Identify which cell holds the provided text, then report its (x, y) central coordinate. 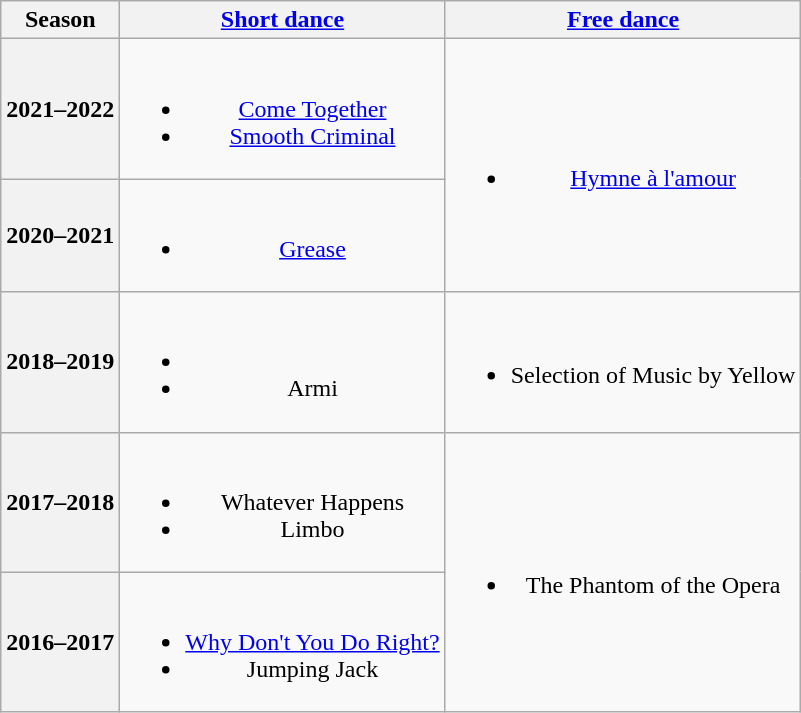
Come Together Smooth Criminal (282, 109)
Short dance (282, 20)
Hymne à l'amour (623, 166)
The Phantom of the Opera (623, 572)
2020–2021 (60, 236)
Free dance (623, 20)
Season (60, 20)
2021–2022 (60, 109)
Why Don't You Do Right?Jumping Jack (282, 642)
2016–2017 (60, 642)
2018–2019 (60, 362)
Whatever Happens Limbo (282, 502)
Selection of Music by Yellow (623, 362)
2017–2018 (60, 502)
Grease (282, 236)
Armi (282, 362)
